Return (X, Y) of the center of cell containing provided text 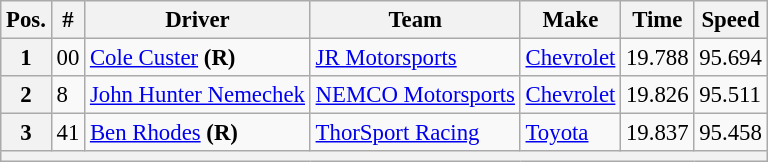
Cole Custer (R) (198, 58)
8 (68, 95)
ThorSport Racing (415, 133)
95.458 (730, 133)
Team (415, 20)
JR Motorsports (415, 58)
19.837 (658, 133)
19.826 (658, 95)
Ben Rhodes (R) (198, 133)
Toyota (570, 133)
95.511 (730, 95)
2 (26, 95)
John Hunter Nemechek (198, 95)
Make (570, 20)
Speed (730, 20)
Pos. (26, 20)
# (68, 20)
00 (68, 58)
19.788 (658, 58)
NEMCO Motorsports (415, 95)
Driver (198, 20)
95.694 (730, 58)
Time (658, 20)
3 (26, 133)
1 (26, 58)
41 (68, 133)
